Determine the (X, Y) coordinate at the center of the cell enclosing the given text.  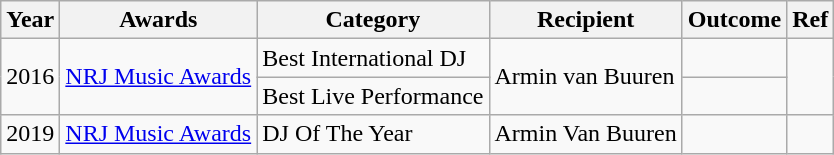
2016 (30, 77)
Best Live Performance (373, 96)
Recipient (586, 20)
Armin van Buuren (586, 77)
Category (373, 20)
Year (30, 20)
Ref (810, 20)
Outcome (734, 20)
Armin Van Buuren (586, 134)
2019 (30, 134)
Awards (158, 20)
DJ Of The Year (373, 134)
Best International DJ (373, 58)
